Identify which cell holds the provided text, then report its (x, y) central coordinate. 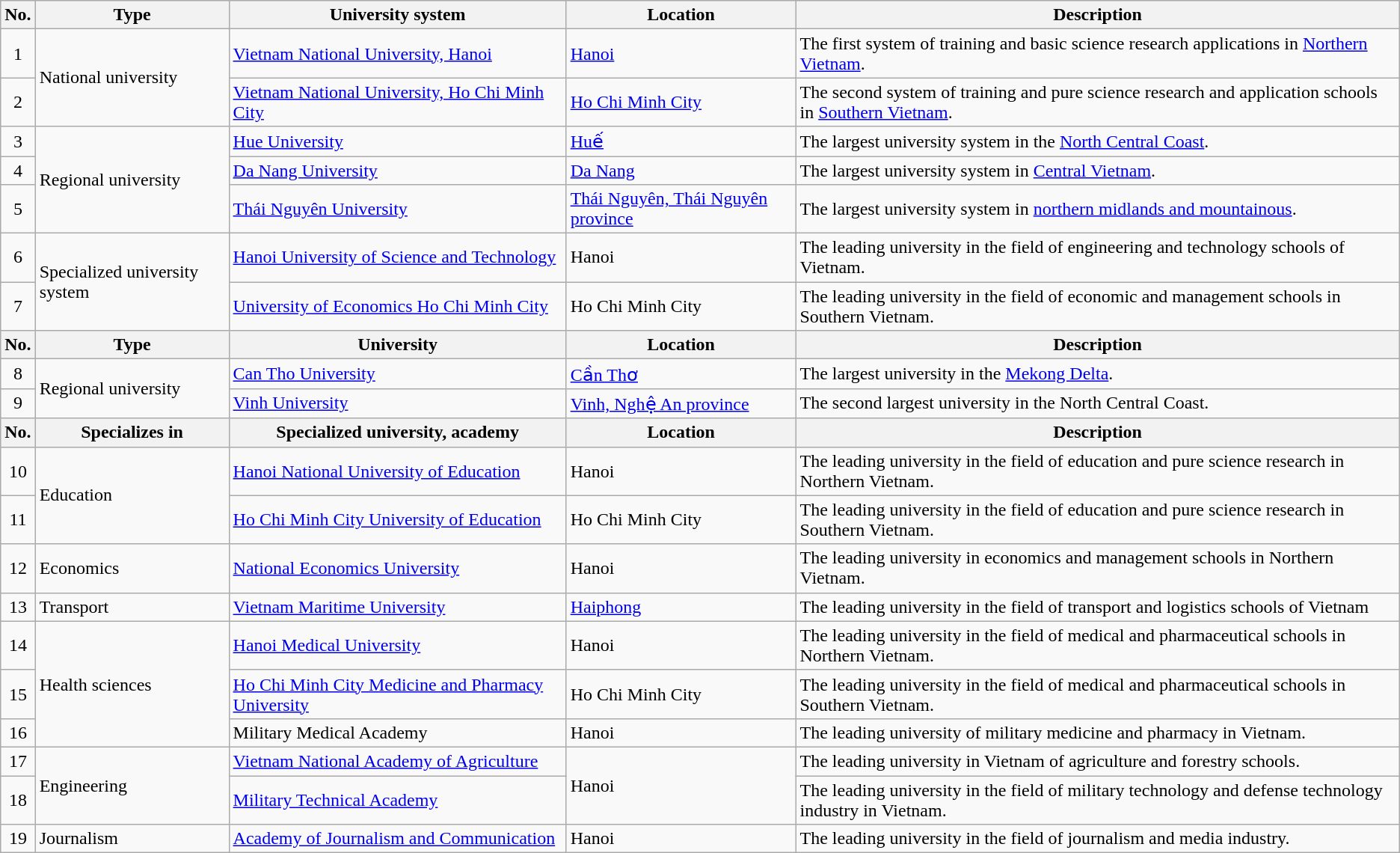
The leading university in Vietnam of agriculture and forestry schools. (1098, 761)
Hanoi University of Science and Technology (398, 257)
9 (18, 403)
Military Technical Academy (398, 799)
Da Nang (681, 170)
Vietnam National Academy of Agriculture (398, 761)
The leading university in the field of journalism and media industry. (1098, 839)
16 (18, 733)
10 (18, 471)
Hue University (398, 141)
Specialized university, academy (398, 432)
The leading university in the field of engineering and technology schools of Vietnam. (1098, 257)
The leading university in the field of medical and pharmaceutical schools in Northern Vietnam. (1098, 645)
The largest university system in Central Vietnam. (1098, 170)
Specializes in (132, 432)
Academy of Journalism and Communication (398, 839)
University (398, 345)
Vietnam National University, Hanoi (398, 54)
Hanoi Medical University (398, 645)
7 (18, 307)
Education (132, 495)
8 (18, 374)
17 (18, 761)
Engineering (132, 786)
12 (18, 569)
University system (398, 15)
The largest university in the Mekong Delta. (1098, 374)
Huế (681, 141)
Hanoi National University of Education (398, 471)
Specialized university system (132, 282)
The largest university system in northern midlands and mountainous. (1098, 210)
The leading university in economics and management schools in Northern Vietnam. (1098, 569)
Cần Thơ (681, 374)
Ho Chi Minh City Medicine and Pharmacy University (398, 694)
The second system of training and pure science research and application schools in Southern Vietnam. (1098, 102)
18 (18, 799)
Health sciences (132, 684)
National Economics University (398, 569)
1 (18, 54)
Transport (132, 607)
The leading university in the field of transport and logistics schools of Vietnam (1098, 607)
Journalism (132, 839)
Thái Nguyên University (398, 210)
5 (18, 210)
Vinh University (398, 403)
4 (18, 170)
The largest university system in the North Central Coast. (1098, 141)
3 (18, 141)
Vietnam Maritime University (398, 607)
14 (18, 645)
13 (18, 607)
Da Nang University (398, 170)
15 (18, 694)
University of Economics Ho Chi Minh City (398, 307)
Vietnam National University, Ho Chi Minh City (398, 102)
Haiphong (681, 607)
The leading university in the field of military technology and defense technology industry in Vietnam. (1098, 799)
The leading university in the field of education and pure science research in Northern Vietnam. (1098, 471)
National university (132, 78)
The leading university in the field of medical and pharmaceutical schools in Southern Vietnam. (1098, 694)
The second largest university in the North Central Coast. (1098, 403)
Ho Chi Minh City University of Education (398, 519)
Vinh, Nghệ An province (681, 403)
The leading university in the field of economic and management schools in Southern Vietnam. (1098, 307)
Economics (132, 569)
Thái Nguyên, Thái Nguyên province (681, 210)
Can Tho University (398, 374)
The first system of training and basic science research applications in Northern Vietnam. (1098, 54)
2 (18, 102)
The leading university in the field of education and pure science research in Southern Vietnam. (1098, 519)
11 (18, 519)
19 (18, 839)
The leading university of military medicine and pharmacy in Vietnam. (1098, 733)
6 (18, 257)
Military Medical Academy (398, 733)
